Locate the cell with the specified text and output its (X, Y) center coordinate. 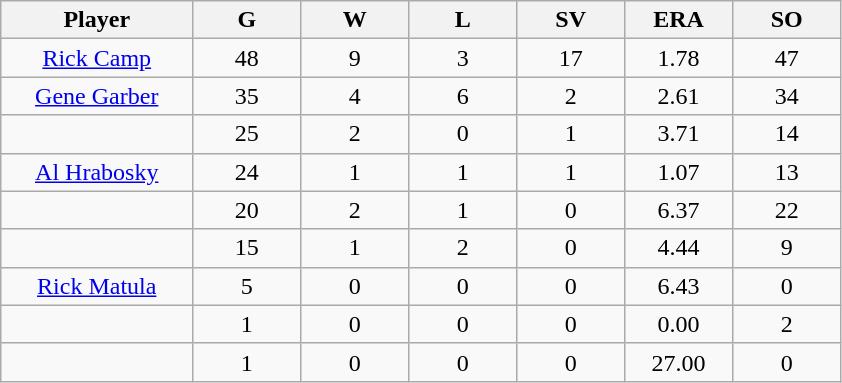
34 (787, 96)
6.37 (679, 210)
4 (355, 96)
SO (787, 20)
15 (247, 248)
17 (571, 58)
1.07 (679, 172)
6.43 (679, 286)
14 (787, 134)
2.61 (679, 96)
SV (571, 20)
W (355, 20)
Rick Camp (97, 58)
48 (247, 58)
25 (247, 134)
3.71 (679, 134)
1.78 (679, 58)
20 (247, 210)
G (247, 20)
27.00 (679, 362)
Gene Garber (97, 96)
4.44 (679, 248)
Player (97, 20)
24 (247, 172)
Al Hrabosky (97, 172)
47 (787, 58)
13 (787, 172)
6 (463, 96)
L (463, 20)
Rick Matula (97, 286)
22 (787, 210)
ERA (679, 20)
3 (463, 58)
35 (247, 96)
0.00 (679, 324)
5 (247, 286)
